Provide the [X, Y] coordinate of the cell's center where the given text is located.  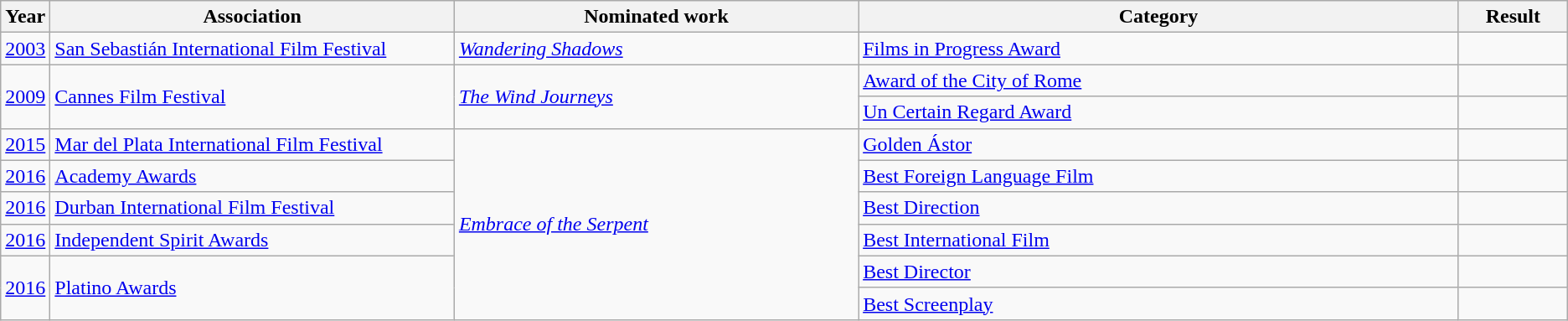
Best Screenplay [1159, 303]
2003 [25, 49]
Best Direction [1159, 208]
Wandering Shadows [656, 49]
Award of the City of Rome [1159, 80]
Best Foreign Language Film [1159, 176]
Result [1513, 17]
Mar del Plata International Film Festival [253, 144]
Academy Awards [253, 176]
Best International Film [1159, 240]
Best Director [1159, 272]
The Wind Journeys [656, 96]
Golden Ástor [1159, 144]
Association [253, 17]
Durban International Film Festival [253, 208]
Year [25, 17]
2009 [25, 96]
Nominated work [656, 17]
Platino Awards [253, 287]
San Sebastián International Film Festival [253, 49]
Un Certain Regard Award [1159, 112]
Independent Spirit Awards [253, 240]
2015 [25, 144]
Category [1159, 17]
Embrace of the Serpent [656, 224]
Films in Progress Award [1159, 49]
Cannes Film Festival [253, 96]
